Pinpoint the cell where the given text exists, returning its (x, y) midpoint coordinate. 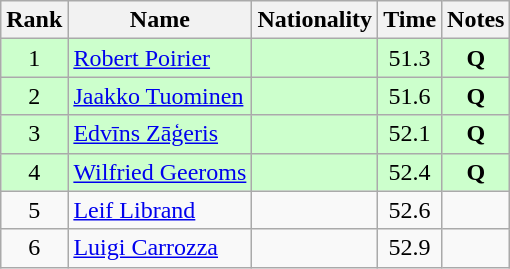
Robert Poirier (160, 58)
51.3 (410, 58)
6 (34, 248)
Nationality (315, 20)
5 (34, 210)
Time (410, 20)
Notes (476, 20)
52.9 (410, 248)
Jaakko Tuominen (160, 96)
4 (34, 172)
Name (160, 20)
Luigi Carrozza (160, 248)
Leif Librand (160, 210)
52.4 (410, 172)
Rank (34, 20)
Edvīns Zāģeris (160, 134)
1 (34, 58)
51.6 (410, 96)
Wilfried Geeroms (160, 172)
2 (34, 96)
3 (34, 134)
52.1 (410, 134)
52.6 (410, 210)
